For the text-containing cell, return its midpoint in [x, y] coordinate format. 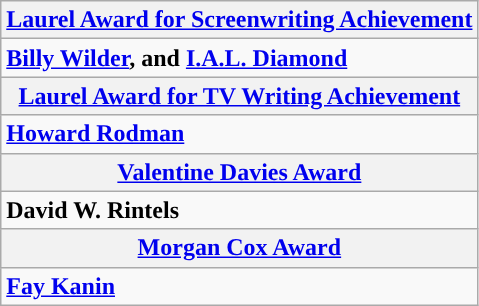
Laurel Award for TV Writing Achievement [240, 96]
Fay Kanin [240, 286]
Howard Rodman [240, 134]
David W. Rintels [240, 210]
Valentine Davies Award [240, 172]
Laurel Award for Screenwriting Achievement [240, 20]
Billy Wilder, and I.A.L. Diamond [240, 58]
Morgan Cox Award [240, 248]
